Find where the given text appears and provide that cell's center as (x, y) coordinate. 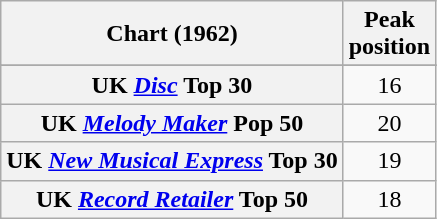
UK Record Retailer Top 50 (172, 199)
UK Disc Top 30 (172, 85)
UK New Musical Express Top 30 (172, 161)
Chart (1962) (172, 34)
19 (389, 161)
16 (389, 85)
Peakposition (389, 34)
UK Melody Maker Pop 50 (172, 123)
20 (389, 123)
18 (389, 199)
